Find where the given text appears and provide that cell's center as (x, y) coordinate. 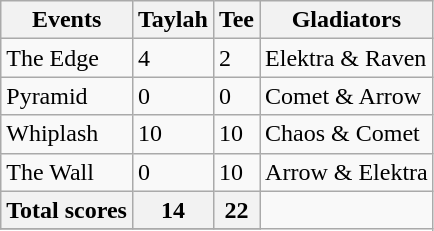
Whiplash (67, 134)
Tee (236, 20)
Gladiators (347, 20)
Comet & Arrow (347, 96)
The Edge (67, 58)
Pyramid (67, 96)
Arrow & Elektra (347, 172)
Chaos & Comet (347, 134)
22 (236, 210)
Elektra & Raven (347, 58)
Taylah (172, 20)
4 (172, 58)
The Wall (67, 172)
Total scores (67, 210)
2 (236, 58)
Events (67, 20)
14 (172, 210)
